Find where the given text appears and provide that cell's center as [X, Y] coordinate. 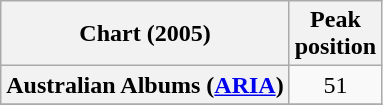
Peakposition [335, 34]
51 [335, 85]
Chart (2005) [145, 34]
Australian Albums (ARIA) [145, 85]
